Extract the [X, Y] coordinate from the center of the cell holding the provided text.  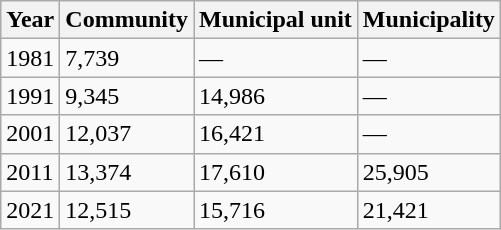
15,716 [276, 210]
14,986 [276, 96]
25,905 [428, 172]
1991 [30, 96]
Municipality [428, 20]
Municipal unit [276, 20]
17,610 [276, 172]
2011 [30, 172]
21,421 [428, 210]
12,037 [127, 134]
9,345 [127, 96]
Year [30, 20]
7,739 [127, 58]
12,515 [127, 210]
Community [127, 20]
16,421 [276, 134]
13,374 [127, 172]
1981 [30, 58]
2001 [30, 134]
2021 [30, 210]
